From the cell containing the given text, extract its center point as [x, y] coordinate. 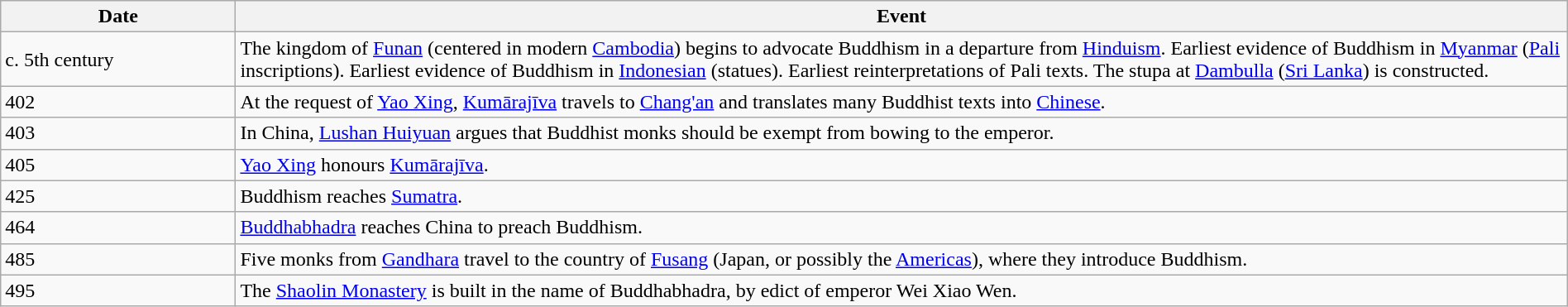
In China, Lushan Huiyuan argues that Buddhist monks should be exempt from bowing to the emperor. [901, 133]
402 [118, 102]
At the request of Yao Xing, Kumārajīva travels to Chang'an and translates many Buddhist texts into Chinese. [901, 102]
Date [118, 17]
Yao Xing honours Kumārajīva. [901, 165]
Five monks from Gandhara travel to the country of Fusang (Japan, or possibly the Americas), where they introduce Buddhism. [901, 259]
Event [901, 17]
Buddhism reaches Sumatra. [901, 196]
495 [118, 290]
405 [118, 165]
425 [118, 196]
c. 5th century [118, 60]
The Shaolin Monastery is built in the name of Buddhabhadra, by edict of emperor Wei Xiao Wen. [901, 290]
Buddhabhadra reaches China to preach Buddhism. [901, 228]
403 [118, 133]
485 [118, 259]
464 [118, 228]
